Pinpoint the cell where the given text exists, returning its [X, Y] midpoint coordinate. 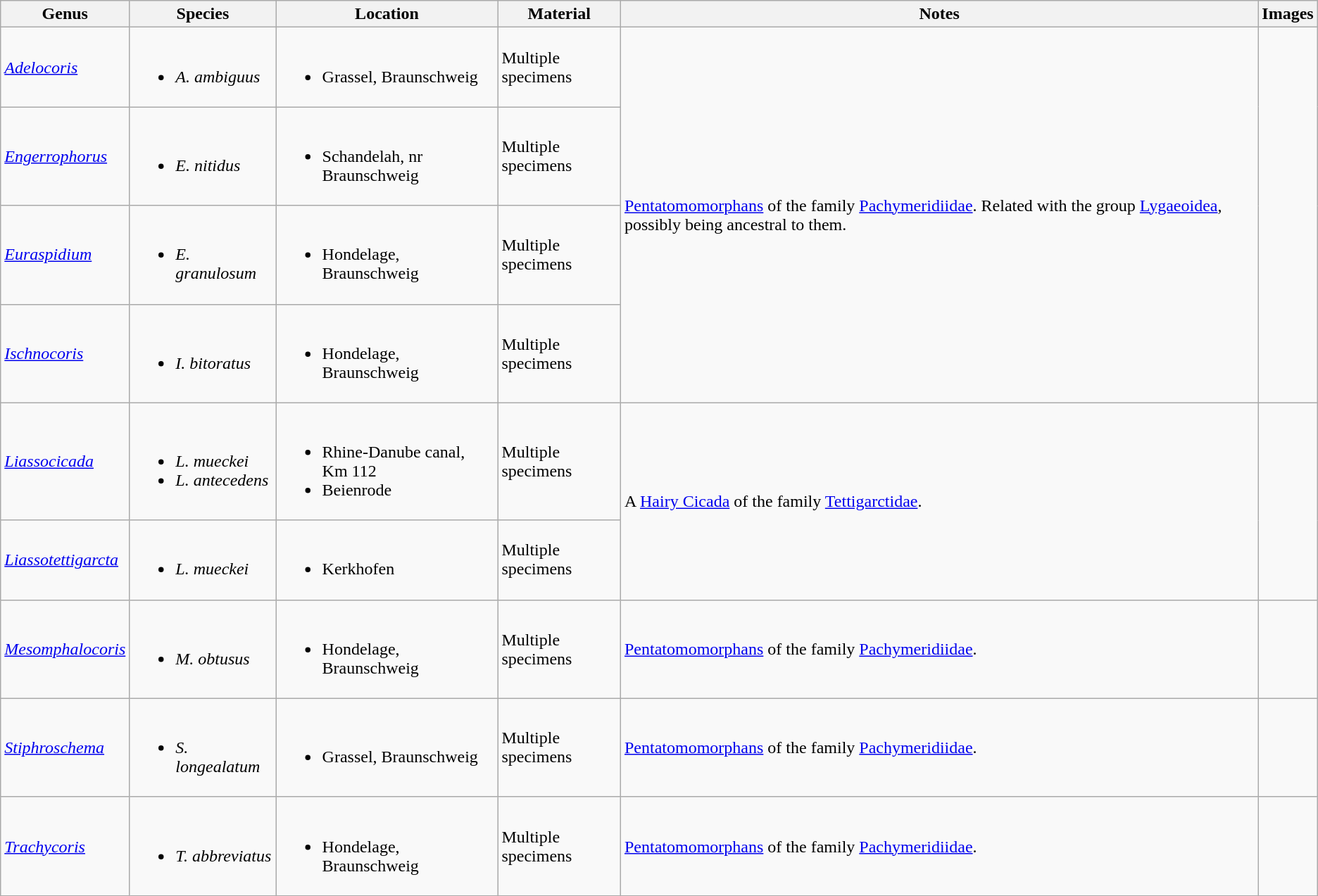
Rhine-Danube canal, Km 112Beienrode [387, 462]
M. obtusus [203, 649]
Mesomphalocoris [65, 649]
A. ambiguus [203, 68]
Material [559, 14]
Euraspidium [65, 255]
Kerkhofen [387, 560]
Ischnocoris [65, 353]
Liassotettigarcta [65, 560]
Notes [939, 14]
Schandelah, nr Braunschweig [387, 156]
S. longealatum [203, 747]
Images [1288, 14]
T. abbreviatus [203, 846]
I. bitoratus [203, 353]
L. mueckei [203, 560]
Trachycoris [65, 846]
E. granulosum [203, 255]
E. nitidus [203, 156]
Liassocicada [65, 462]
A Hairy Cicada of the family Tettigarctidae. [939, 501]
L. mueckeiL. antecedens [203, 462]
Genus [65, 14]
Stiphroschema [65, 747]
Species [203, 14]
Location [387, 14]
Engerrophorus [65, 156]
Adelocoris [65, 68]
Pentatomomorphans of the family Pachymeridiidae. Related with the group Lygaeoidea, possibly being ancestral to them. [939, 215]
